For the text-containing cell, return its midpoint in (x, y) coordinate format. 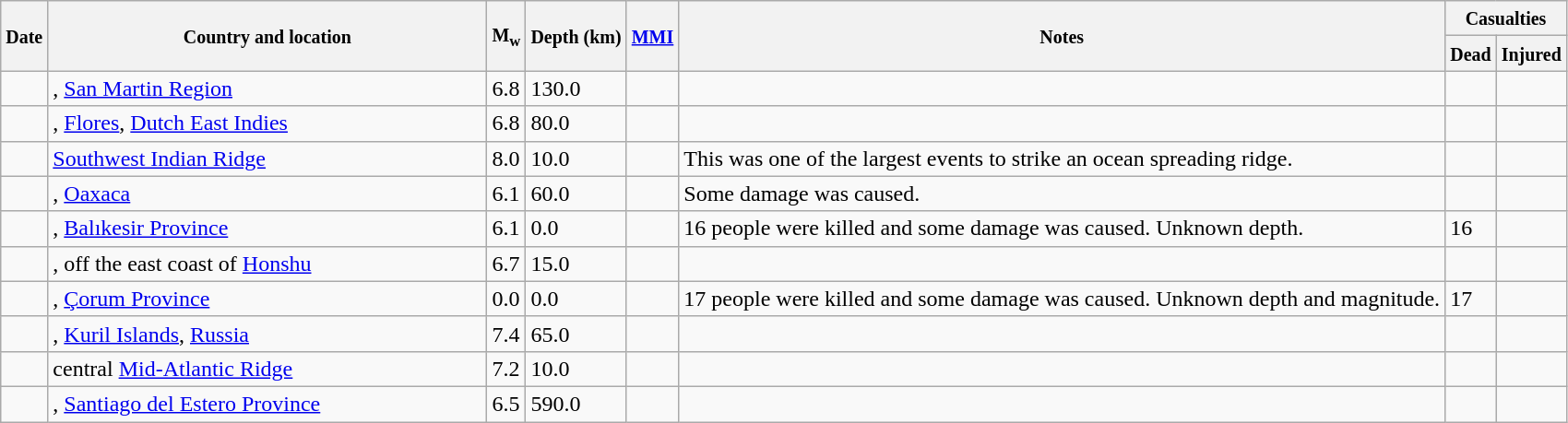
Depth (km) (576, 36)
, Flores, Dutch East Indies (267, 123)
590.0 (576, 404)
80.0 (576, 123)
, off the east coast of Honshu (267, 264)
Southwest Indian Ridge (267, 159)
This was one of the largest events to strike an ocean spreading ridge. (1063, 159)
, Kuril Islands, Russia (267, 334)
, Çorum Province (267, 299)
65.0 (576, 334)
Date (24, 36)
7.2 (506, 369)
Notes (1063, 36)
, San Martin Region (267, 88)
Mw (506, 36)
Country and location (267, 36)
Dead (1471, 53)
, Balıkesir Province (267, 229)
6.7 (506, 264)
7.4 (506, 334)
central Mid-Atlantic Ridge (267, 369)
, Santiago del Estero Province (267, 404)
60.0 (576, 194)
Some damage was caused. (1063, 194)
8.0 (506, 159)
Casualties (1506, 18)
, Oaxaca (267, 194)
16 (1471, 229)
130.0 (576, 88)
17 (1471, 299)
17 people were killed and some damage was caused. Unknown depth and magnitude. (1063, 299)
6.5 (506, 404)
15.0 (576, 264)
Injured (1531, 53)
MMI (653, 36)
16 people were killed and some damage was caused. Unknown depth. (1063, 229)
